Output the [x, y] coordinate of the center of the cell containing the given text.  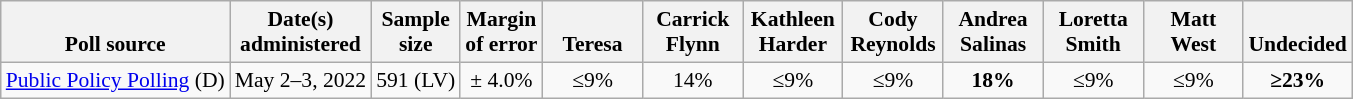
MattWest [1193, 32]
18% [993, 80]
Teresa [593, 32]
Date(s)administered [300, 32]
May 2–3, 2022 [300, 80]
14% [693, 80]
AndreaSalinas [993, 32]
KathleenHarder [793, 32]
591 (LV) [416, 80]
Poll source [116, 32]
± 4.0% [501, 80]
≥23% [1297, 80]
Samplesize [416, 32]
CodyReynolds [893, 32]
Undecided [1297, 32]
LorettaSmith [1093, 32]
Public Policy Polling (D) [116, 80]
CarrickFlynn [693, 32]
Marginof error [501, 32]
